Pinpoint the cell where the given text exists, returning its [X, Y] midpoint coordinate. 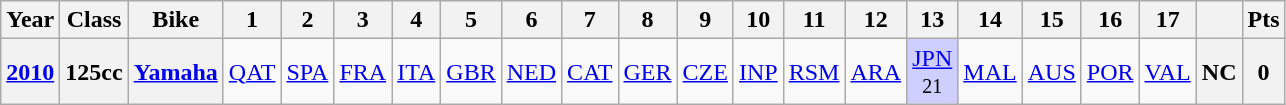
13 [932, 20]
4 [416, 20]
2 [308, 20]
GER [648, 72]
NC [1219, 72]
5 [471, 20]
Yamaha [176, 72]
CAT [590, 72]
FRA [363, 72]
16 [1110, 20]
CZE [705, 72]
NED [531, 72]
6 [531, 20]
ITA [416, 72]
POR [1110, 72]
RSM [814, 72]
11 [814, 20]
1 [252, 20]
INP [758, 72]
Pts [1264, 20]
7 [590, 20]
0 [1264, 72]
Class [94, 20]
10 [758, 20]
MAL [990, 72]
VAL [1168, 72]
3 [363, 20]
8 [648, 20]
125cc [94, 72]
Year [30, 20]
14 [990, 20]
SPA [308, 72]
JPN21 [932, 72]
9 [705, 20]
ARA [876, 72]
2010 [30, 72]
12 [876, 20]
17 [1168, 20]
QAT [252, 72]
GBR [471, 72]
AUS [1052, 72]
Bike [176, 20]
15 [1052, 20]
